Detect which cell encompasses the target text, then output its [X, Y] center coordinate. 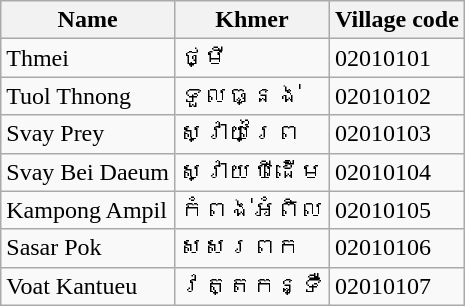
Village code [398, 20]
Voat Kantueu [88, 286]
02010106 [398, 248]
02010103 [398, 134]
02010101 [398, 58]
02010104 [398, 172]
02010107 [398, 286]
Svay Prey [88, 134]
02010105 [398, 210]
ថ្មី [252, 58]
វត្តកន្ទឺ [252, 286]
ស្វាយបីដើម [252, 172]
ទួលធ្នង់ [252, 96]
Sasar Pok [88, 248]
02010102 [398, 96]
Thmei [88, 58]
កំពង់អំពិល [252, 210]
សសរពក [252, 248]
ស្វាយព្រៃ [252, 134]
Name [88, 20]
Khmer [252, 20]
Tuol Thnong [88, 96]
Svay Bei Daeum [88, 172]
Kampong Ampil [88, 210]
